Locate the cell with the specified text and output its [x, y] center coordinate. 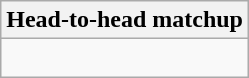
Head-to-head matchup [125, 20]
